Return the [X, Y] coordinate for the center point of the cell that contains the specified text.  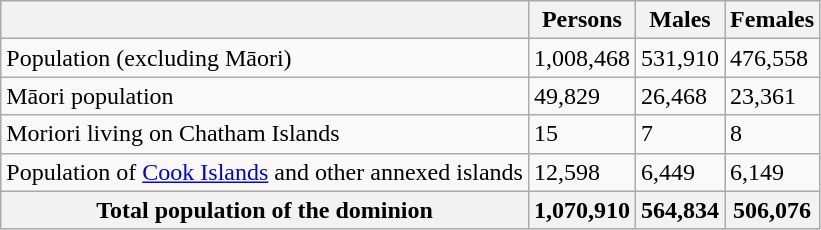
531,910 [680, 58]
Population (excluding Māori) [265, 58]
12,598 [582, 172]
Moriori living on Chatham Islands [265, 134]
Persons [582, 20]
1,008,468 [582, 58]
506,076 [772, 210]
23,361 [772, 96]
Males [680, 20]
49,829 [582, 96]
Total population of the dominion [265, 210]
476,558 [772, 58]
6,449 [680, 172]
8 [772, 134]
1,070,910 [582, 210]
564,834 [680, 210]
15 [582, 134]
6,149 [772, 172]
Females [772, 20]
7 [680, 134]
Population of Cook Islands and other annexed islands [265, 172]
26,468 [680, 96]
Māori population [265, 96]
